For the text-containing cell, return its midpoint in [X, Y] coordinate format. 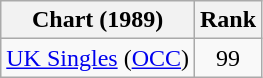
Chart (1989) [98, 20]
99 [228, 58]
UK Singles (OCC) [98, 58]
Rank [228, 20]
